Determine the [X, Y] coordinate at the center of the cell enclosing the given text.  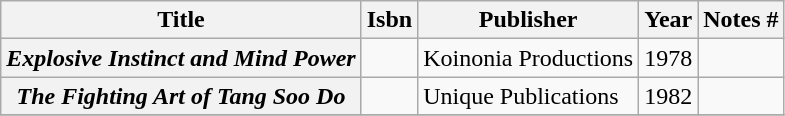
Title [181, 20]
Notes # [741, 20]
1978 [668, 58]
The Fighting Art of Tang Soo Do [181, 96]
Publisher [528, 20]
1982 [668, 96]
Year [668, 20]
Isbn [389, 20]
Explosive Instinct and Mind Power [181, 58]
Koinonia Productions [528, 58]
Unique Publications [528, 96]
